Search for the cell housing the specified text and yield its [X, Y] center coordinate. 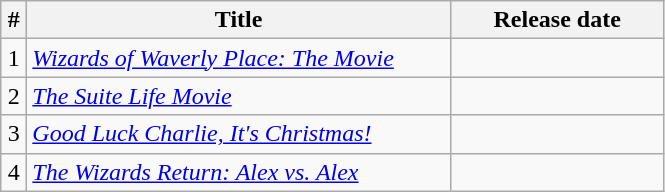
Good Luck Charlie, It's Christmas! [239, 134]
Title [239, 20]
3 [14, 134]
4 [14, 172]
The Suite Life Movie [239, 96]
The Wizards Return: Alex vs. Alex [239, 172]
Wizards of Waverly Place: The Movie [239, 58]
Release date [557, 20]
# [14, 20]
1 [14, 58]
2 [14, 96]
